Identify which cell holds the provided text, then report its [X, Y] central coordinate. 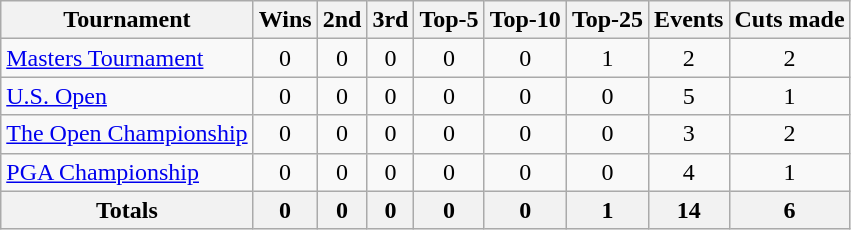
Tournament [127, 20]
14 [689, 210]
Masters Tournament [127, 58]
Wins [285, 20]
4 [689, 172]
6 [790, 210]
2nd [342, 20]
Cuts made [790, 20]
3 [689, 134]
5 [689, 96]
3rd [390, 20]
Top-5 [449, 20]
Events [689, 20]
Top-10 [525, 20]
PGA Championship [127, 172]
The Open Championship [127, 134]
Totals [127, 210]
U.S. Open [127, 96]
Top-25 [607, 20]
